Find where the given text appears and provide that cell's center as [X, Y] coordinate. 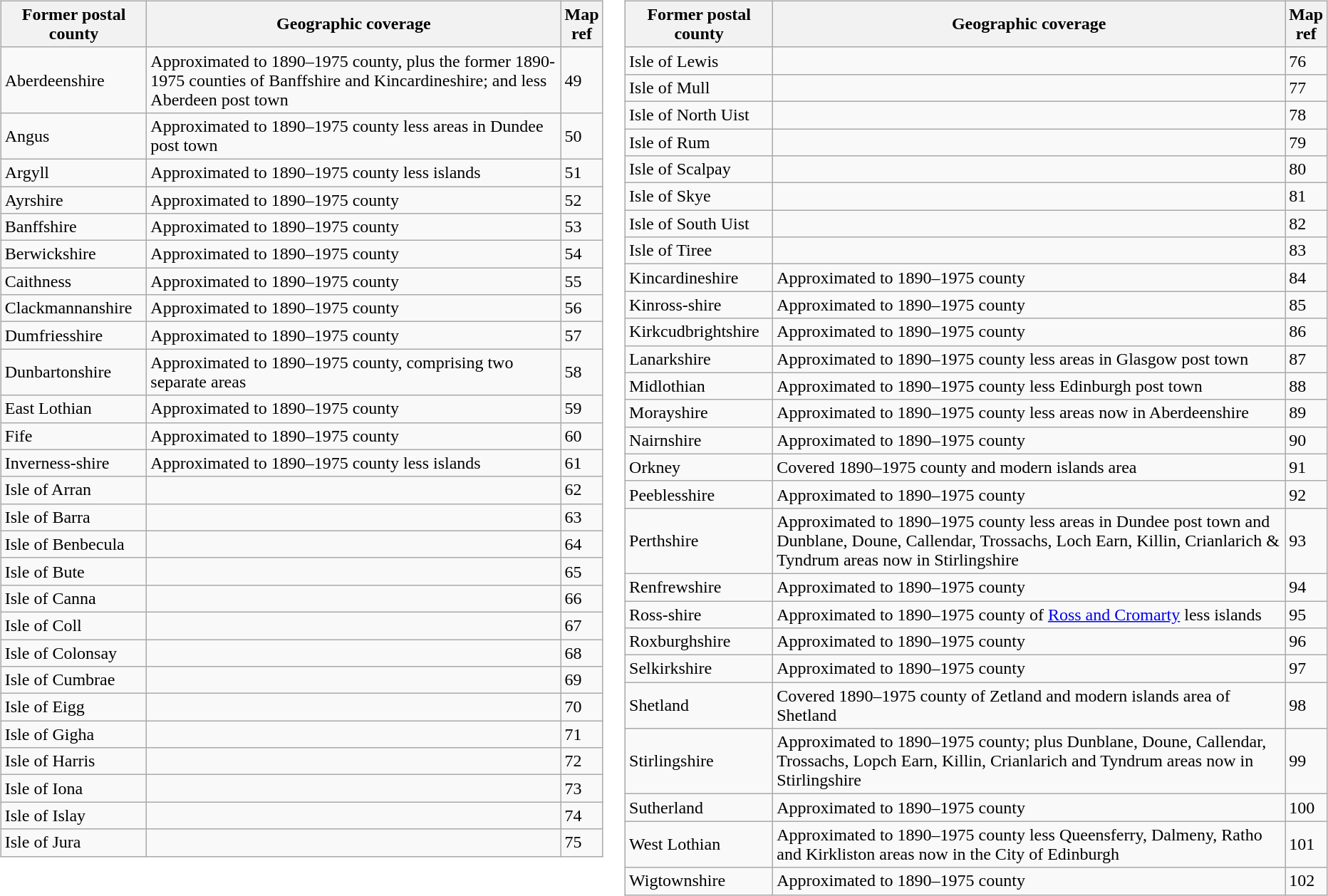
49 [581, 80]
95 [1307, 615]
Isle of Colonsay [74, 653]
Wigtownshire [700, 881]
56 [581, 308]
Ross-shire [700, 615]
90 [1307, 440]
Kincardineshire [700, 278]
Isle of Cumbrae [74, 680]
Nairnshire [700, 440]
93 [1307, 541]
98 [1307, 705]
Perthshire [700, 541]
Argyll [74, 172]
Berwickshire [74, 254]
Isle of Coll [74, 625]
Isle of Lewis [700, 61]
Orkney [700, 467]
Isle of Benbecula [74, 544]
91 [1307, 467]
Stirlingshire [700, 761]
Isle of Gigha [74, 734]
Covered 1890–1975 county and modern islands area [1029, 467]
99 [1307, 761]
78 [1307, 115]
Peeblesshire [700, 494]
Approximated to 1890–1975 county of Ross and Cromarty less islands [1029, 615]
Dunbartonshire [74, 372]
64 [581, 544]
66 [581, 598]
57 [581, 335]
Aberdeenshire [74, 80]
97 [1307, 669]
Approximated to 1890–1975 county, comprising two separate areas [353, 372]
Isle of South Uist [700, 224]
87 [1307, 359]
88 [1307, 386]
Roxburghshire [700, 642]
68 [581, 653]
Approximated to 1890–1975 county, plus the former 1890-1975 counties of Banffshire and Kincardineshire; and less Aberdeen post town [353, 80]
Approximated to 1890–1975 county less areas in Glasgow post town [1029, 359]
Caithness [74, 281]
76 [1307, 61]
50 [581, 135]
Fife [74, 436]
Isle of Arran [74, 490]
65 [581, 571]
Kirkcudbrightshire [700, 332]
Shetland [700, 705]
51 [581, 172]
Lanarkshire [700, 359]
89 [1307, 413]
Renfrewshire [700, 587]
West Lothian [700, 845]
101 [1307, 845]
Kinross-shire [700, 305]
Approximated to 1890–1975 county less areas now in Aberdeenshire [1029, 413]
84 [1307, 278]
61 [581, 463]
96 [1307, 642]
Isle of Skye [700, 197]
Ayrshire [74, 200]
58 [581, 372]
Isle of North Uist [700, 115]
Isle of Harris [74, 761]
52 [581, 200]
Banffshire [74, 227]
Isle of Iona [74, 788]
74 [581, 816]
100 [1307, 808]
83 [1307, 251]
Selkirkshire [700, 669]
92 [1307, 494]
73 [581, 788]
55 [581, 281]
77 [1307, 88]
Sutherland [700, 808]
Angus [74, 135]
Isle of Barra [74, 517]
72 [581, 761]
Morayshire [700, 413]
Approximated to 1890–1975 county; plus Dunblane, Doune, Callendar, Trossachs, Lopch Earn, Killin, Crianlarich and Tyndrum areas now in Stirlingshire [1029, 761]
East Lothian [74, 409]
62 [581, 490]
69 [581, 680]
102 [1307, 881]
Isle of Mull [700, 88]
Isle of Tiree [700, 251]
Clackmannanshire [74, 308]
70 [581, 707]
94 [1307, 587]
Approximated to 1890–1975 county less Queensferry, Dalmeny, Ratho and Kirkliston areas now in the City of Edinburgh [1029, 845]
Isle of Canna [74, 598]
63 [581, 517]
71 [581, 734]
80 [1307, 170]
Approximated to 1890–1975 county less areas in Dundee post town [353, 135]
Isle of Scalpay [700, 170]
81 [1307, 197]
Isle of Eigg [74, 707]
Isle of Bute [74, 571]
Approximated to 1890–1975 county less Edinburgh post town [1029, 386]
Isle of Rum [700, 142]
85 [1307, 305]
60 [581, 436]
86 [1307, 332]
Isle of Jura [74, 843]
Dumfriesshire [74, 335]
79 [1307, 142]
Midlothian [700, 386]
75 [581, 843]
54 [581, 254]
67 [581, 625]
82 [1307, 224]
Covered 1890–1975 county of Zetland and modern islands area of Shetland [1029, 705]
59 [581, 409]
Isle of Islay [74, 816]
53 [581, 227]
Inverness-shire [74, 463]
